Return [X, Y] of the center of cell containing provided text 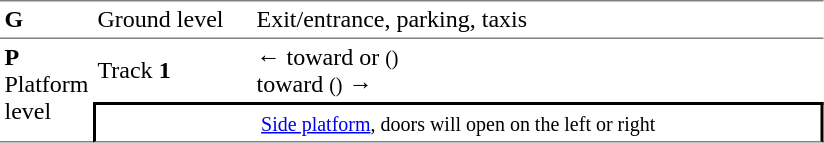
← toward or () toward () → [538, 70]
PPlatform level [46, 90]
Side platform, doors will open on the left or right [458, 122]
Ground level [172, 19]
Track 1 [172, 70]
G [46, 19]
Exit/entrance, parking, taxis [538, 19]
